Pinpoint the cell where the given text exists, returning its [x, y] midpoint coordinate. 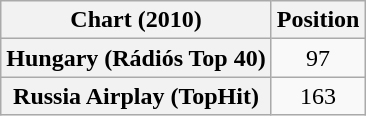
Chart (2010) [136, 20]
Russia Airplay (TopHit) [136, 96]
163 [318, 96]
Hungary (Rádiós Top 40) [136, 58]
97 [318, 58]
Position [318, 20]
